Identify which cell holds the provided text, then report its [x, y] central coordinate. 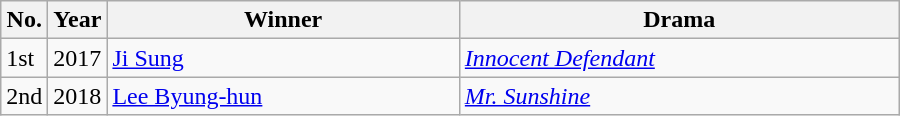
Ji Sung [283, 58]
Winner [283, 20]
No. [24, 20]
Lee Byung-hun [283, 96]
2nd [24, 96]
Innocent Defendant [679, 58]
2018 [78, 96]
1st [24, 58]
Drama [679, 20]
Year [78, 20]
2017 [78, 58]
Mr. Sunshine [679, 96]
